For the text-containing cell, return its midpoint in (X, Y) coordinate format. 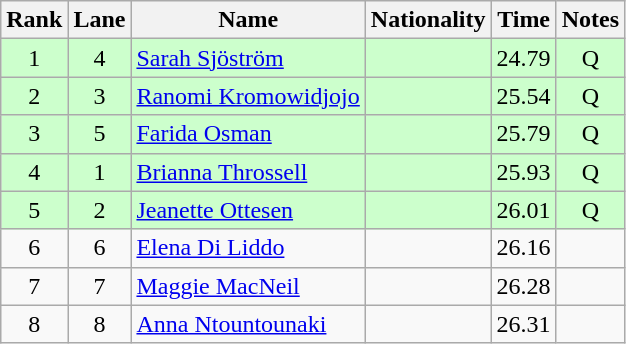
24.79 (524, 58)
Brianna Throssell (248, 172)
25.54 (524, 96)
Lane (100, 20)
Notes (590, 20)
Farida Osman (248, 134)
Name (248, 20)
26.01 (524, 210)
Rank (34, 20)
25.93 (524, 172)
Elena Di Liddo (248, 248)
Maggie MacNeil (248, 286)
Time (524, 20)
Jeanette Ottesen (248, 210)
26.31 (524, 324)
26.16 (524, 248)
Anna Ntountounaki (248, 324)
Sarah Sjöström (248, 58)
Ranomi Kromowidjojo (248, 96)
Nationality (428, 20)
26.28 (524, 286)
25.79 (524, 134)
